From the cell containing the given text, extract its center point as (X, Y) coordinate. 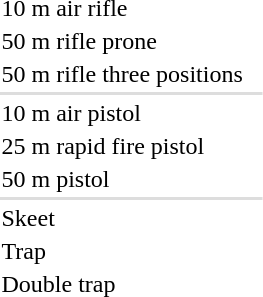
10 m air pistol (122, 113)
50 m pistol (122, 179)
50 m rifle three positions (122, 74)
50 m rifle prone (122, 41)
Trap (122, 251)
25 m rapid fire pistol (122, 146)
Skeet (122, 218)
